Output the [X, Y] coordinate of the center of the cell containing the given text.  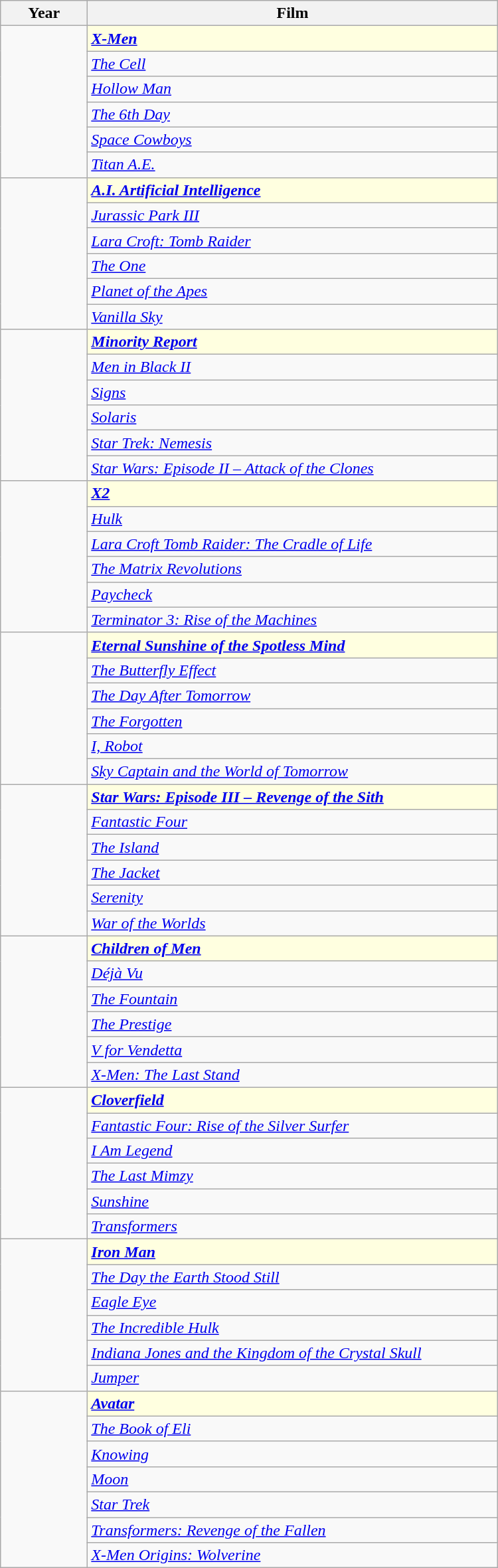
Jurassic Park III [292, 215]
Titan A.E. [292, 165]
The Fountain [292, 999]
V for Vendetta [292, 1049]
Fantastic Four [292, 822]
Knowing [292, 1454]
Avatar [292, 1403]
Star Trek [292, 1504]
Déjà Vu [292, 974]
Star Wars: Episode III – Revenge of the Sith [292, 797]
Eagle Eye [292, 1302]
Signs [292, 392]
Moon [292, 1479]
Lara Croft: Tomb Raider [292, 240]
Jumper [292, 1378]
Film [292, 13]
I Am Legend [292, 1151]
The Matrix Revolutions [292, 569]
Transformers: Revenge of the Fallen [292, 1529]
Minority Report [292, 342]
X2 [292, 493]
Indiana Jones and the Kingdom of the Crystal Skull [292, 1353]
Space Cowboys [292, 139]
Children of Men [292, 948]
Cloverfield [292, 1100]
Sky Captain and the World of Tomorrow [292, 772]
The Island [292, 847]
Men in Black II [292, 367]
The Incredible Hulk [292, 1328]
Eternal Sunshine of the Spotless Mind [292, 645]
The One [292, 266]
The Day the Earth Stood Still [292, 1277]
The Jacket [292, 873]
The Book of Eli [292, 1429]
I, Robot [292, 746]
X-Men Origins: Wolverine [292, 1555]
The Forgotten [292, 721]
Hollow Man [292, 89]
X-Men: The Last Stand [292, 1075]
The Cell [292, 64]
Solaris [292, 418]
War of the Worlds [292, 923]
The Day After Tomorrow [292, 695]
Year [44, 13]
The Butterfly Effect [292, 670]
Planet of the Apes [292, 291]
A.I. Artificial Intelligence [292, 190]
Iron Man [292, 1252]
Sunshine [292, 1201]
Hulk [292, 519]
The 6th Day [292, 114]
Transformers [292, 1227]
Lara Croft Tomb Raider: The Cradle of Life [292, 544]
Vanilla Sky [292, 317]
The Last Mimzy [292, 1176]
Serenity [292, 898]
Fantastic Four: Rise of the Silver Surfer [292, 1126]
Terminator 3: Rise of the Machines [292, 620]
Star Trek: Nemesis [292, 443]
Star Wars: Episode II – Attack of the Clones [292, 468]
The Prestige [292, 1024]
Paycheck [292, 594]
X-Men [292, 39]
